Return (x, y) of the center of cell containing provided text 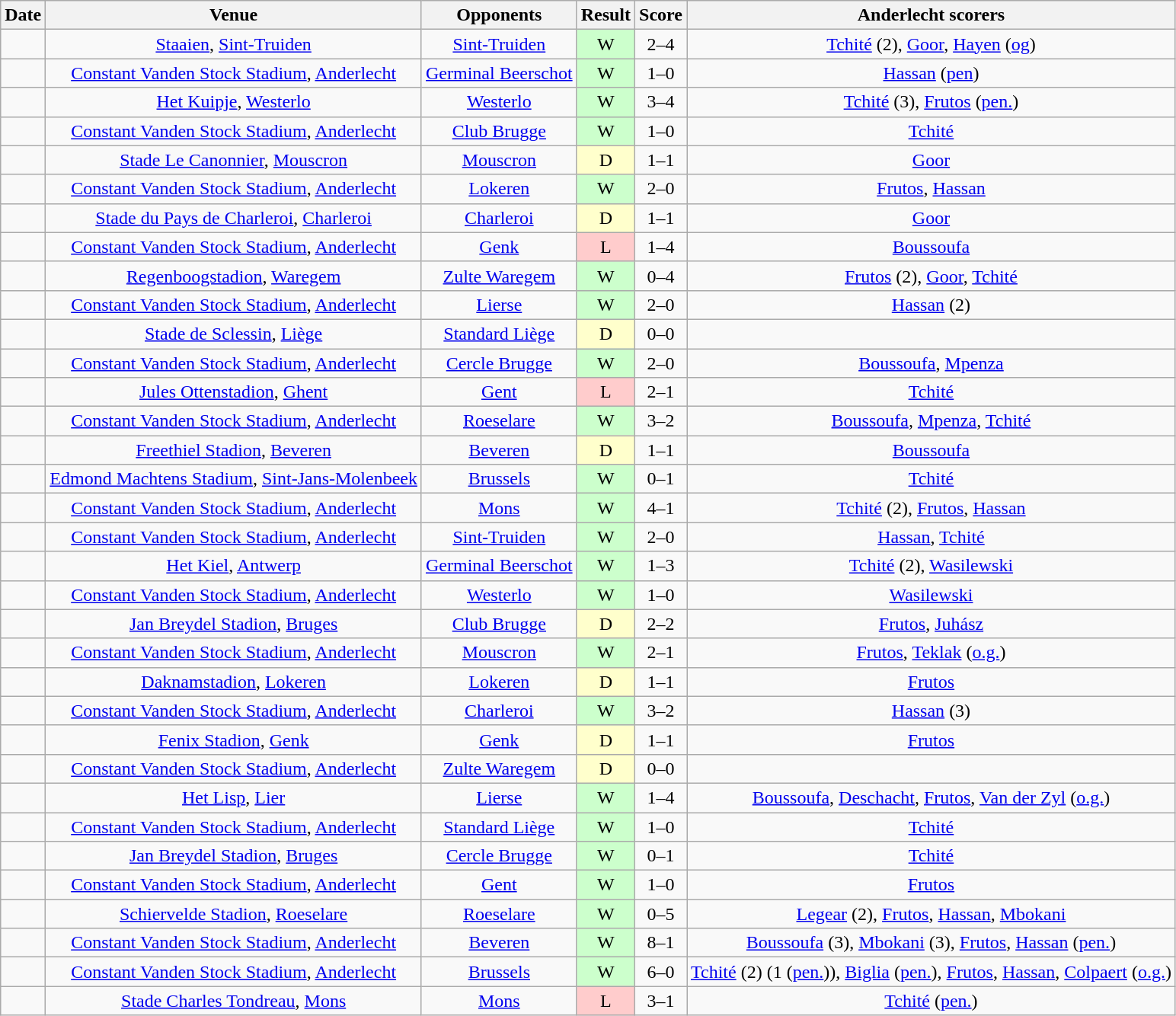
3–4 (661, 102)
Legear (2), Frutos, Hassan, Mbokani (932, 914)
Hassan (pen) (932, 73)
Tchité (pen.) (932, 1001)
0–5 (661, 914)
2–2 (661, 624)
Regenboogstadion, Waregem (234, 276)
Het Lisp, Lier (234, 797)
Boussoufa, Deschacht, Frutos, Van der Zyl (o.g.) (932, 797)
Edmond Machtens Stadium, Sint-Jans-Molenbeek (234, 479)
Wasilewski (932, 595)
Boussoufa, Mpenza (932, 363)
Stade Charles Tondreau, Mons (234, 1001)
Freethiel Stadion, Beveren (234, 450)
1–3 (661, 566)
Result (606, 15)
Schiervelde Stadion, Roeselare (234, 914)
Tchité (3), Frutos (pen.) (932, 102)
Hassan (3) (932, 711)
3–1 (661, 1001)
Het Kiel, Antwerp (234, 566)
Opponents (499, 15)
4–1 (661, 508)
Fenix Stadion, Genk (234, 740)
Date (23, 15)
Anderlecht scorers (932, 15)
Tchité (2), Goor, Hayen (og) (932, 44)
Daknamstadion, Lokeren (234, 682)
Venue (234, 15)
Hassan (2) (932, 305)
8–1 (661, 943)
Het Kuipje, Westerlo (234, 102)
Stade du Pays de Charleroi, Charleroi (234, 218)
Stade Le Canonnier, Mouscron (234, 160)
Boussoufa, Mpenza, Tchité (932, 421)
Frutos, Teklak (o.g.) (932, 653)
2–4 (661, 44)
Hassan, Tchité (932, 537)
Frutos, Juhász (932, 624)
Frutos (2), Goor, Tchité (932, 276)
Tchité (2), Frutos, Hassan (932, 508)
Tchité (2), Wasilewski (932, 566)
6–0 (661, 972)
Boussoufa (3), Mbokani (3), Frutos, Hassan (pen.) (932, 943)
Tchité (2) (1 (pen.)), Biglia (pen.), Frutos, Hassan, Colpaert (o.g.) (932, 972)
Stade de Sclessin, Liège (234, 334)
Frutos, Hassan (932, 189)
Jules Ottenstadion, Ghent (234, 392)
0–4 (661, 276)
Staaien, Sint-Truiden (234, 44)
Score (661, 15)
